Pinpoint the cell where the given text exists, returning its (x, y) midpoint coordinate. 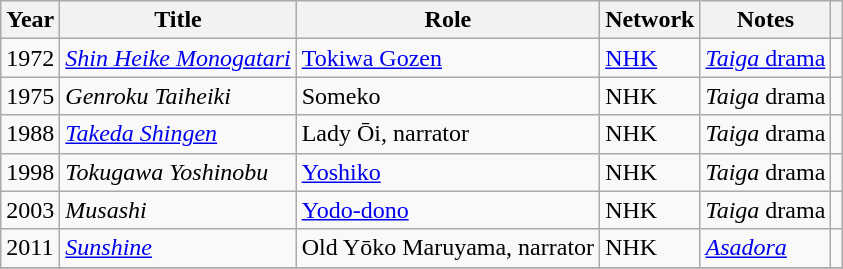
Title (178, 20)
1988 (30, 134)
1998 (30, 172)
Genroku Taiheiki (178, 96)
Notes (766, 20)
Sunshine (178, 248)
2003 (30, 210)
Asadora (766, 248)
Takeda Shingen (178, 134)
Someko (448, 96)
Yoshiko (448, 172)
Network (650, 20)
Yodo-dono (448, 210)
Role (448, 20)
Musashi (178, 210)
Tokiwa Gozen (448, 58)
Shin Heike Monogatari (178, 58)
Year (30, 20)
1972 (30, 58)
1975 (30, 96)
Lady Ōi, narrator (448, 134)
Tokugawa Yoshinobu (178, 172)
Old Yōko Maruyama, narrator (448, 248)
2011 (30, 248)
